Provide the (X, Y) coordinate of the cell's center where the given text is located.  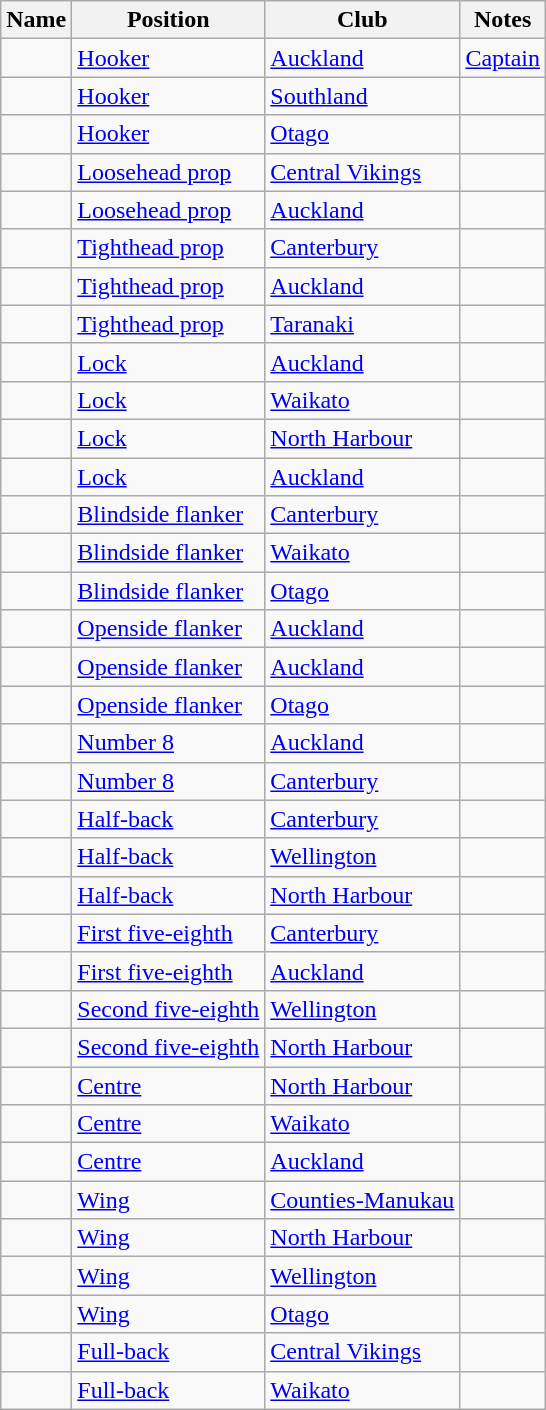
Notes (503, 20)
Club (362, 20)
Position (168, 20)
Captain (503, 58)
Name (36, 20)
Taranaki (362, 324)
Counties-Manukau (362, 1200)
Southland (362, 96)
